Return [X, Y] of the center of cell containing provided text 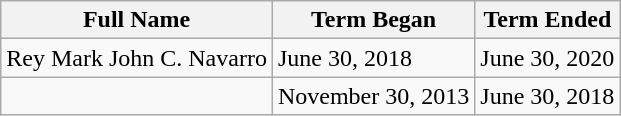
June 30, 2020 [548, 58]
Term Ended [548, 20]
Rey Mark John C. Navarro [137, 58]
November 30, 2013 [373, 96]
Term Began [373, 20]
Full Name [137, 20]
